Search for the cell housing the specified text and yield its [X, Y] center coordinate. 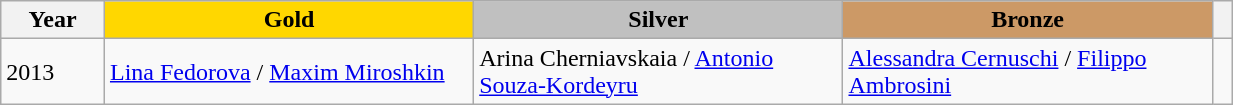
Arina Cherniavskaia / Antonio Souza-Kordeyru [658, 72]
Bronze [1028, 20]
Year [53, 20]
Lina Fedorova / Maxim Miroshkin [288, 72]
2013 [53, 72]
Gold [288, 20]
Alessandra Cernuschi / Filippo Ambrosini [1028, 72]
Silver [658, 20]
